Locate the cell with the specified text and output its (x, y) center coordinate. 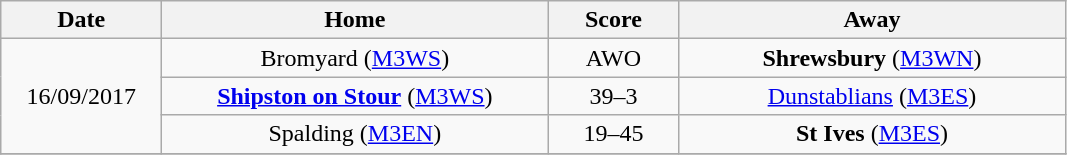
39–3 (614, 96)
Shrewsbury (M3WN) (872, 58)
19–45 (614, 134)
16/09/2017 (82, 96)
Dunstablians (M3ES) (872, 96)
Bromyard (M3WS) (355, 58)
Date (82, 20)
Away (872, 20)
Shipston on Stour (M3WS) (355, 96)
Spalding (M3EN) (355, 134)
Score (614, 20)
AWO (614, 58)
Home (355, 20)
St Ives (M3ES) (872, 134)
